Provide the (x, y) coordinate of the cell's center where the given text is located.  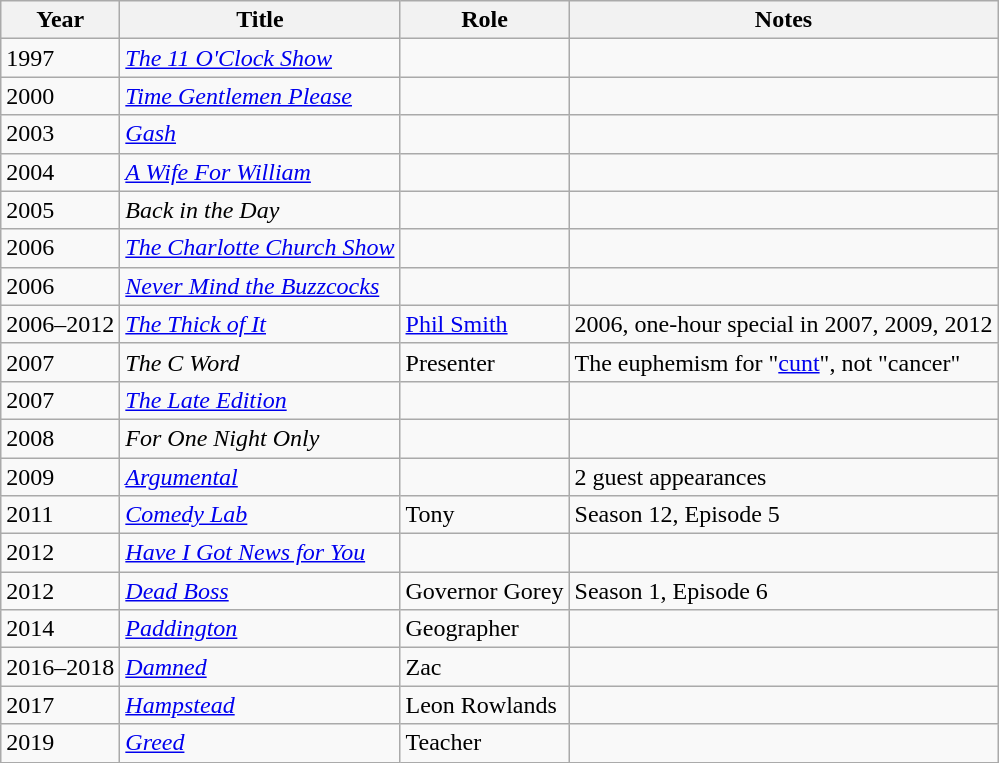
2006, one-hour special in 2007, 2009, 2012 (784, 324)
Governor Gorey (484, 591)
Season 1, Episode 6 (784, 591)
2014 (60, 629)
Leon Rowlands (484, 705)
2011 (60, 515)
Geographer (484, 629)
Damned (260, 667)
Title (260, 20)
2003 (60, 134)
2019 (60, 743)
2008 (60, 438)
Hampstead (260, 705)
2005 (60, 210)
Comedy Lab (260, 515)
Notes (784, 20)
The C Word (260, 362)
2004 (60, 172)
2000 (60, 96)
Zac (484, 667)
Tony (484, 515)
2006–2012 (60, 324)
Paddington (260, 629)
The Late Edition (260, 400)
Have I Got News for You (260, 553)
The Thick of It (260, 324)
Dead Boss (260, 591)
A Wife For William (260, 172)
The euphemism for "cunt", not "cancer" (784, 362)
Argumental (260, 477)
Teacher (484, 743)
Gash (260, 134)
For One Night Only (260, 438)
2016–2018 (60, 667)
The Charlotte Church Show (260, 248)
Back in the Day (260, 210)
Year (60, 20)
Time Gentlemen Please (260, 96)
1997 (60, 58)
2009 (60, 477)
Greed (260, 743)
Phil Smith (484, 324)
Never Mind the Buzzcocks (260, 286)
2017 (60, 705)
2 guest appearances (784, 477)
Role (484, 20)
Season 12, Episode 5 (784, 515)
Presenter (484, 362)
The 11 O'Clock Show (260, 58)
